Scan for the cell matching the given text and deliver its [x, y] coordinate at center. 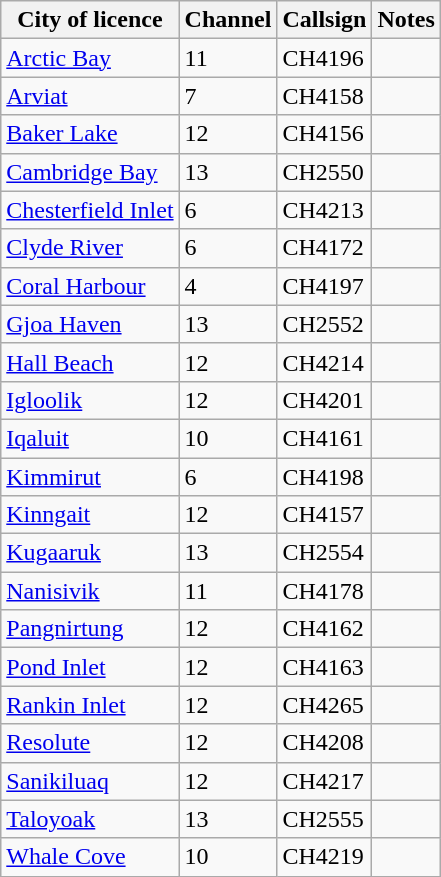
Kugaaruk [90, 553]
CH4198 [324, 477]
CH4162 [324, 629]
Chesterfield Inlet [90, 210]
Arviat [90, 96]
7 [228, 96]
CH4157 [324, 515]
CH2552 [324, 324]
CH4197 [324, 286]
Coral Harbour [90, 286]
CH4214 [324, 362]
CH2550 [324, 172]
Pond Inlet [90, 667]
CH4156 [324, 134]
Taloyoak [90, 819]
Arctic Bay [90, 58]
Clyde River [90, 248]
CH4163 [324, 667]
Baker Lake [90, 134]
Igloolik [90, 400]
Channel [228, 20]
CH4201 [324, 400]
CH2554 [324, 553]
Iqaluit [90, 438]
CH4178 [324, 591]
Kinngait [90, 515]
CH4196 [324, 58]
4 [228, 286]
CH4208 [324, 743]
Cambridge Bay [90, 172]
CH4158 [324, 96]
CH4213 [324, 210]
Sanikiluaq [90, 781]
Pangnirtung [90, 629]
Callsign [324, 20]
CH4217 [324, 781]
Resolute [90, 743]
Gjoa Haven [90, 324]
CH4219 [324, 857]
Whale Cove [90, 857]
CH2555 [324, 819]
Notes [406, 20]
City of licence [90, 20]
CH4172 [324, 248]
CH4161 [324, 438]
Rankin Inlet [90, 705]
Nanisivik [90, 591]
Hall Beach [90, 362]
CH4265 [324, 705]
Kimmirut [90, 477]
